Determine the (x, y) coordinate at the center of the cell enclosing the given text.  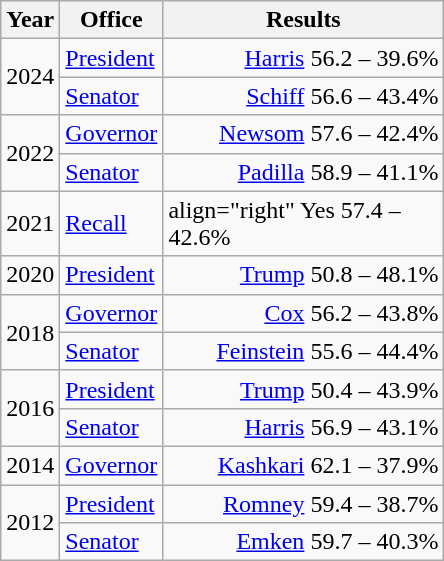
Year (30, 20)
Recall (112, 224)
align="right" Yes 57.4 – 42.6% (304, 224)
Newsom 57.6 – 42.4% (304, 134)
Schiff 56.6 – 43.4% (304, 96)
Office (112, 20)
Harris 56.2 – 39.6% (304, 58)
Emken 59.7 – 40.3% (304, 542)
2016 (30, 408)
Feinstein 55.6 – 44.4% (304, 351)
2014 (30, 465)
2020 (30, 275)
Harris 56.9 – 43.1% (304, 427)
Results (304, 20)
Cox 56.2 – 43.8% (304, 313)
2024 (30, 77)
2018 (30, 332)
2022 (30, 153)
Trump 50.4 – 43.9% (304, 389)
Padilla 58.9 – 41.1% (304, 172)
Kashkari 62.1 – 37.9% (304, 465)
Trump 50.8 – 48.1% (304, 275)
2012 (30, 522)
Romney 59.4 – 38.7% (304, 503)
2021 (30, 224)
